Scan for the cell matching the given text and deliver its (x, y) coordinate at center. 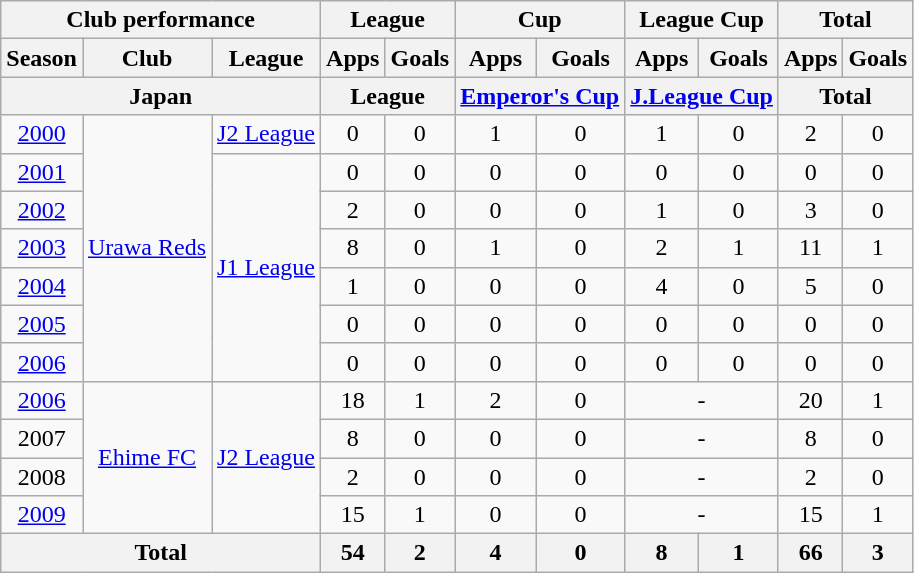
2007 (42, 438)
2001 (42, 172)
Season (42, 58)
League Cup (702, 20)
Club (146, 58)
11 (810, 248)
J1 League (266, 267)
18 (353, 400)
2002 (42, 210)
Emperor's Cup (540, 96)
Ehime FC (146, 457)
2005 (42, 324)
2004 (42, 286)
Urawa Reds (146, 248)
20 (810, 400)
54 (353, 553)
2003 (42, 248)
5 (810, 286)
Club performance (161, 20)
Cup (540, 20)
2009 (42, 515)
Japan (161, 96)
2008 (42, 477)
2000 (42, 134)
J.League Cup (702, 96)
66 (810, 553)
